Detect which cell encompasses the target text, then output its [x, y] center coordinate. 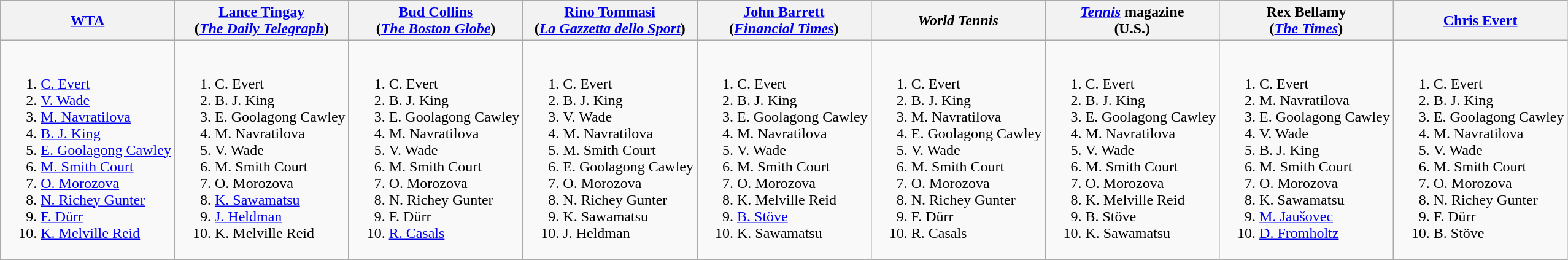
C. Evert V. Wade M. Navratilova B. J. King E. Goolagong Cawley M. Smith Court O. Morozova N. Richey Gunter F. Dürr K. Melville Reid [88, 150]
C. Evert B. J. King V. Wade M. Navratilova M. Smith Court E. Goolagong Cawley O. Morozova N. Richey Gunter K. Sawamatsu J. Heldman [610, 150]
WTA [88, 21]
C. Evert B. J. King M. Navratilova E. Goolagong Cawley V. Wade M. Smith Court O. Morozova N. Richey Gunter F. Dürr R. Casals [958, 150]
Bud Collins(The Boston Globe) [436, 21]
C. Evert B. J. King E. Goolagong Cawley M. Navratilova V. Wade M. Smith Court O. Morozova N. Richey Gunter F. Dürr R. Casals [436, 150]
John Barrett(Financial Times) [784, 21]
C. Evert M. Navratilova E. Goolagong Cawley V. Wade B. J. King M. Smith Court O. Morozova K. Sawamatsu M. Jaušovec D. Fromholtz [1307, 150]
Rex Bellamy(The Times) [1307, 21]
C. Evert B. J. King E. Goolagong Cawley M. Navratilova V. Wade M. Smith Court O. Morozova N. Richey Gunter F. Dürr B. Stöve [1480, 150]
Rino Tommasi(La Gazzetta dello Sport) [610, 21]
Chris Evert [1480, 21]
C. Evert B. J. King E. Goolagong Cawley M. Navratilova V. Wade M. Smith Court O. Morozova K. Sawamatsu J. Heldman K. Melville Reid [261, 150]
World Tennis [958, 21]
Lance Tingay(The Daily Telegraph) [261, 21]
Tennis magazine(U.S.) [1132, 21]
